Scan for the cell matching the given text and deliver its (X, Y) coordinate at center. 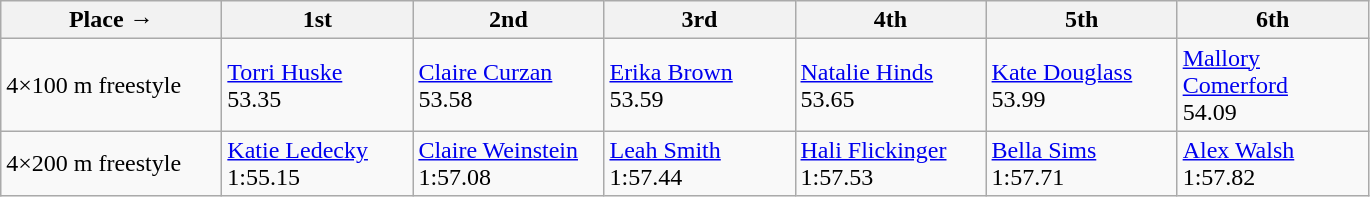
Bella Sims 1:57.71 (1082, 164)
4×200 m freestyle (112, 164)
1st (318, 20)
Hali Flickinger 1:57.53 (890, 164)
Torri Huske 53.35 (318, 85)
3rd (700, 20)
Natalie Hinds 53.65 (890, 85)
Kate Douglass 53.99 (1082, 85)
5th (1082, 20)
Katie Ledecky 1:55.15 (318, 164)
Place → (112, 20)
Mallory Comerford 54.09 (1272, 85)
Erika Brown 53.59 (700, 85)
Alex Walsh 1:57.82 (1272, 164)
Leah Smith 1:57.44 (700, 164)
Claire Weinstein 1:57.08 (508, 164)
2nd (508, 20)
4×100 m freestyle (112, 85)
4th (890, 20)
Claire Curzan 53.58 (508, 85)
6th (1272, 20)
